Identify which cell holds the provided text, then report its (X, Y) central coordinate. 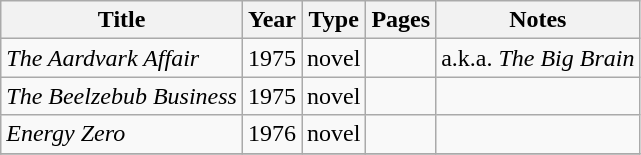
Title (122, 20)
The Aardvark Affair (122, 58)
Pages (401, 20)
Notes (538, 20)
1976 (272, 134)
a.k.a. The Big Brain (538, 58)
Energy Zero (122, 134)
Type (334, 20)
Year (272, 20)
The Beelzebub Business (122, 96)
